Return [X, Y] of the center of cell containing provided text 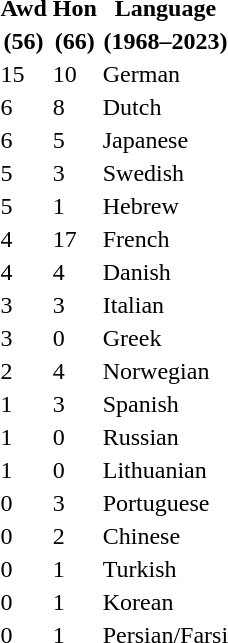
10 [74, 74]
(66) [74, 41]
5 [74, 140]
8 [74, 107]
2 [74, 536]
17 [74, 239]
